Search for the cell housing the specified text and yield its [X, Y] center coordinate. 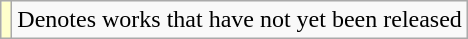
Denotes works that have not yet been released [240, 20]
